Return the (x, y) coordinate for the center point of the cell that contains the specified text.  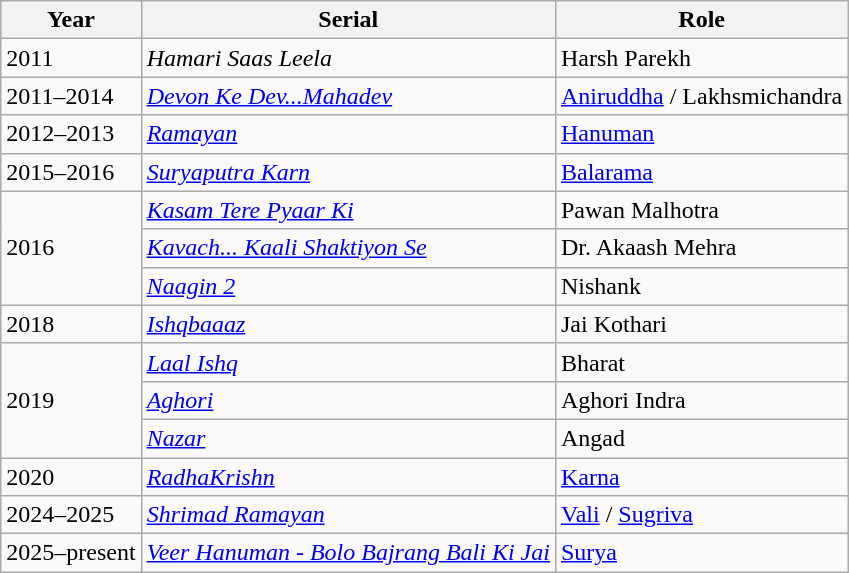
Dr. Akaash Mehra (701, 248)
2016 (71, 248)
Hamari Saas Leela (348, 58)
Angad (701, 438)
2011 (71, 58)
Role (701, 20)
Ramayan (348, 134)
2011–2014 (71, 96)
Aghori (348, 400)
2012–2013 (71, 134)
Kavach... Kaali Shaktiyon Se (348, 248)
Surya (701, 553)
Serial (348, 20)
Bharat (701, 362)
Ishqbaaaz (348, 324)
Kasam Tere Pyaar Ki (348, 210)
Balarama (701, 172)
Aghori Indra (701, 400)
2015–2016 (71, 172)
2020 (71, 477)
Aniruddha / Lakhsmichandra (701, 96)
RadhaKrishn (348, 477)
Jai Kothari (701, 324)
2018 (71, 324)
Devon Ke Dev...Mahadev (348, 96)
Veer Hanuman - Bolo Bajrang Bali Ki Jai (348, 553)
Nishank (701, 286)
Naagin 2 (348, 286)
2024–2025 (71, 515)
Pawan Malhotra (701, 210)
Vali / Sugriva (701, 515)
2025–present (71, 553)
Laal Ishq (348, 362)
Hanuman (701, 134)
Nazar (348, 438)
Harsh Parekh (701, 58)
Suryaputra Karn (348, 172)
Karna (701, 477)
2019 (71, 400)
Year (71, 20)
Shrimad Ramayan (348, 515)
